Locate the cell with the specified text and output its (X, Y) center coordinate. 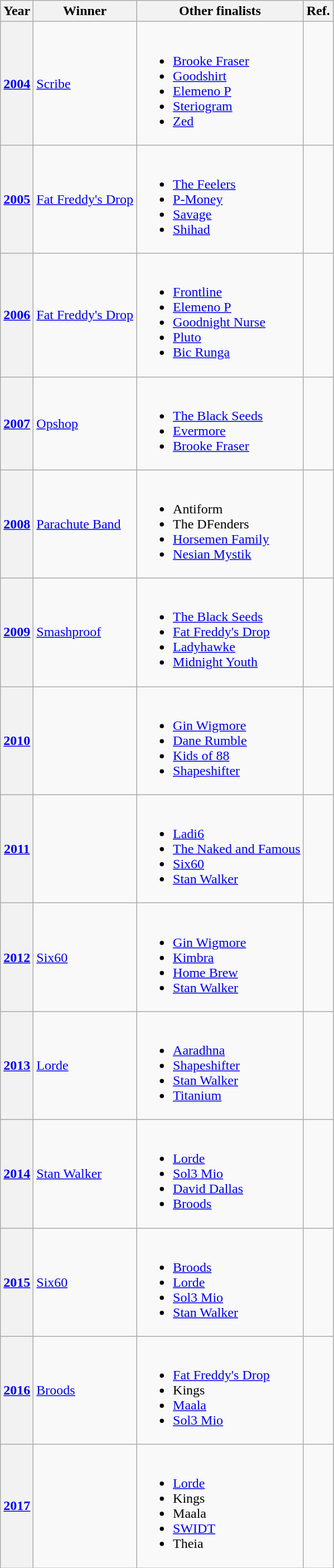
AntiformThe DFendersHorsemen FamilyNesian Mystik (220, 524)
2011 (17, 849)
2015 (17, 1282)
2004 (17, 84)
Gin WigmoreKimbraHome BrewStan Walker (220, 957)
2010 (17, 740)
2013 (17, 1065)
The Black SeedsFat Freddy's DropLadyhawkeMidnight Youth (220, 632)
Smashproof (85, 632)
FrontlineElemeno PGoodnight NursePlutoBic Runga (220, 315)
2007 (17, 423)
Ref. (318, 11)
The Black SeedsEvermoreBrooke Fraser (220, 423)
Year (17, 11)
2009 (17, 632)
2008 (17, 524)
The FeelersP-MoneySavageShihad (220, 199)
Lorde (85, 1065)
Gin WigmoreDane RumbleKids of 88Shapeshifter (220, 740)
LordeSol3 MioDavid DallasBroods (220, 1173)
Scribe (85, 84)
Other finalists (220, 11)
Parachute Band (85, 524)
Stan Walker (85, 1173)
Brooke FraserGoodshirtElemeno PSteriogramZed (220, 84)
2012 (17, 957)
AaradhnaShapeshifterStan WalkerTitanium (220, 1065)
Ladi6The Naked and FamousSix60Stan Walker (220, 849)
2005 (17, 199)
BroodsLordeSol3 MioStan Walker (220, 1282)
2006 (17, 315)
2017 (17, 1507)
Fat Freddy's DropKingsMaalaSol3 Mio (220, 1391)
LordeKingsMaalaSWIDTTheia (220, 1507)
2016 (17, 1391)
2014 (17, 1173)
Opshop (85, 423)
Broods (85, 1391)
Winner (85, 11)
